Search for the cell housing the specified text and yield its (X, Y) center coordinate. 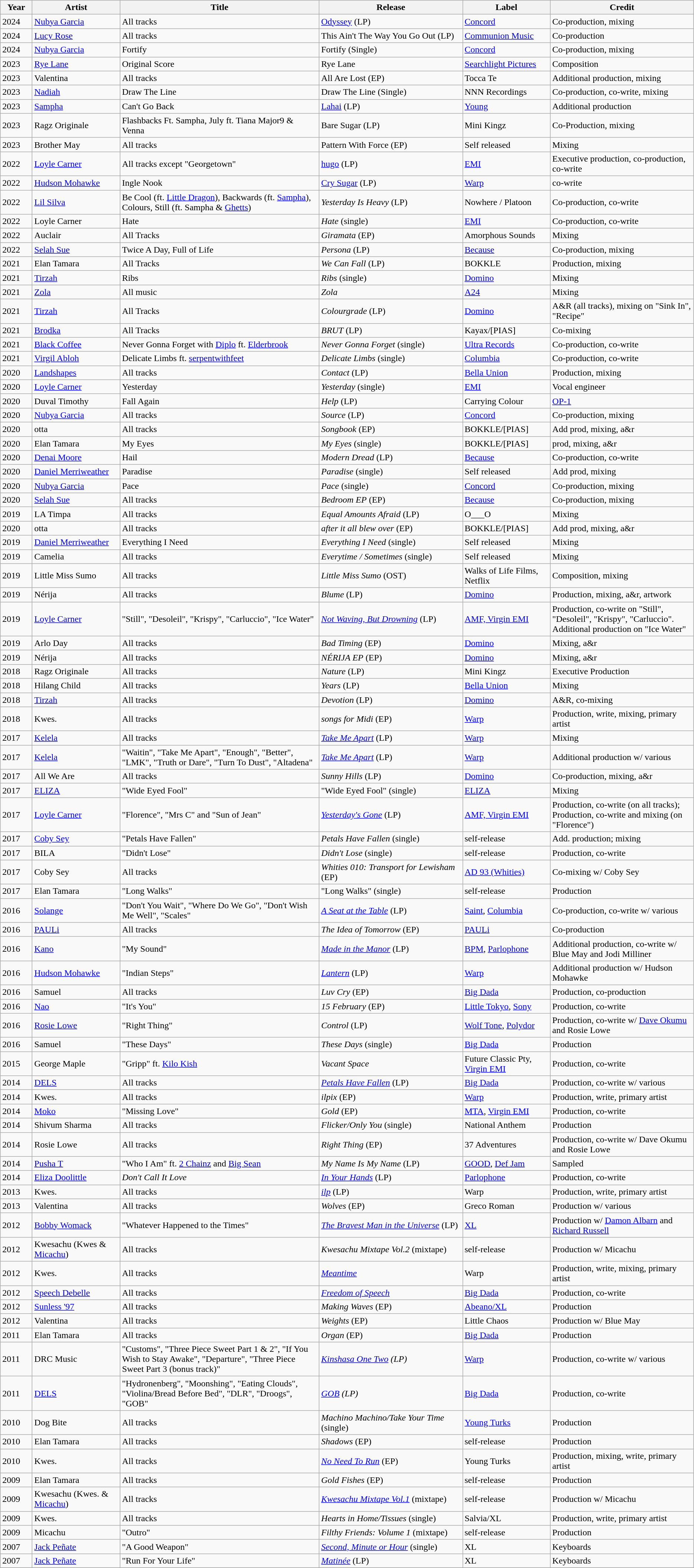
Little Miss Sumo (76, 576)
Source (LP) (391, 415)
Solange (76, 910)
Co-mixing (622, 330)
Add prod, mixing (622, 472)
Never Gonna Forget (single) (391, 344)
"Long Walks" (220, 891)
Pattern With Force (EP) (391, 145)
co-write (622, 183)
Contact (LP) (391, 373)
"Indian Steps" (220, 973)
Nature (LP) (391, 671)
Kwesachu (Kwes. & Micachu) (76, 1499)
Speech Debelle (76, 1292)
All We Are (76, 776)
Petals Have Fallen (LP) (391, 1083)
Lantern (LP) (391, 973)
Additional production (622, 106)
Co-Production, mixing (622, 126)
Title (220, 7)
Organ (EP) (391, 1335)
Wolves (EP) (391, 1206)
Production w/ Damon Albarn and Richard Russell (622, 1225)
Additional production w/ Hudson Mohawke (622, 973)
"Who I Am" ft. 2 Chainz and Big Sean (220, 1163)
"Didn't Lose" (220, 853)
Sunless '97 (76, 1307)
All tracks except "Georgetown" (220, 163)
Production w/ Blue May (622, 1321)
Hilang Child (76, 685)
"It's You" (220, 1006)
Production, co-write on "Still", "Desoleil", "Krispy", "Carluccio". Additional production on "Ice Water" (622, 619)
Arlo Day (76, 643)
Can't Go Back (220, 106)
Yesterday's Gone (LP) (391, 815)
Giramata (EP) (391, 236)
Black Coffee (76, 344)
"Outro" (220, 1532)
hugo (LP) (391, 163)
Songbook (EP) (391, 429)
DRC Music (76, 1359)
Kinshasa One Two (LP) (391, 1359)
ilp (LP) (391, 1192)
No Need To Run (EP) (391, 1461)
Weights (EP) (391, 1321)
Meantime (391, 1273)
Not Waving, But Drowning (LP) (391, 619)
Lahai (LP) (391, 106)
Hearts in Home/Tissues (single) (391, 1518)
"Hydronenberg", "Moonshing", "Eating Clouds", "Violina/Bread Before Bed", "DLR", "Droogs", "GOB" (220, 1393)
Flicker/Only You (single) (391, 1125)
Hail (220, 458)
Lil Silva (76, 202)
OP-1 (622, 401)
Bare Sugar (LP) (391, 126)
BILA (76, 853)
Flashbacks Ft. Sampha, July ft. Tiana Major9 & Venna (220, 126)
Kwesachu (Kwes & Micachu) (76, 1249)
Executive production, co-production, co-write (622, 163)
"Wide Eyed Fool" (single) (391, 791)
"Missing Love" (220, 1111)
A Seat at the Table (LP) (391, 910)
Bobby Womack (76, 1225)
George Maple (76, 1064)
Executive Production (622, 671)
Composition, mixing (622, 576)
"Gripp" ft. Kilo Kish (220, 1064)
Second, Minute or Hour (single) (391, 1546)
Draw The Line (220, 92)
Additional production, mixing (622, 78)
Fall Again (220, 401)
GOB (LP) (391, 1393)
Amorphous Sounds (506, 236)
Auclair (76, 236)
Co-production, co-write w/ various (622, 910)
Be Cool (ft. Little Dragon), Backwards (ft. Sampha), Colours, Still (ft. Sampha & Ghetts) (220, 202)
Add. production; mixing (622, 839)
"Right Thing" (220, 1025)
These Days (single) (391, 1045)
"Wide Eyed Fool" (220, 791)
MTA, Virgin EMI (506, 1111)
Little Miss Sumo (OST) (391, 576)
Help (LP) (391, 401)
Equal Amounts Afraid (LP) (391, 514)
"Waitin", "Take Me Apart", "Enough", "Better", "LMK", "Truth or Dare", "Turn To Dust", "Altadena" (220, 757)
Nao (76, 1006)
Virgil Abloh (76, 358)
Co-mixing w/ Coby Sey (622, 872)
Year (16, 7)
Release (391, 7)
Yesterday (220, 387)
Co-production, co-write, mixing (622, 92)
My Name Is My Name (LP) (391, 1163)
ilpix (EP) (391, 1097)
"Whatever Happened to the Times" (220, 1225)
BRUT (LP) (391, 330)
Shadows (EP) (391, 1442)
"My Sound" (220, 949)
Production, mixing, write, primary artist (622, 1461)
Hate (220, 221)
Landshapes (76, 373)
Credit (622, 7)
Brodka (76, 330)
Walks of Life Films, Netflix (506, 576)
Pusha T (76, 1163)
Draw The Line (Single) (391, 92)
Years (LP) (391, 685)
Nadiah (76, 92)
"These Days" (220, 1045)
Denai Moore (76, 458)
All Are Lost (EP) (391, 78)
Whities 010: Transport for Lewisham (EP) (391, 872)
Co-production, mixing, a&r (622, 776)
Shivum Sharma (76, 1125)
Duval Timothy (76, 401)
Kano (76, 949)
LA Timpa (76, 514)
Everything I Need (220, 542)
Artist (76, 7)
Luv Cry (EP) (391, 992)
Ribs (single) (391, 278)
Vacant Space (391, 1064)
Delicate Limbs (single) (391, 358)
"Run For Your Life" (220, 1561)
Label (506, 7)
NNN Recordings (506, 92)
My Eyes (single) (391, 443)
Fortify (Single) (391, 50)
Production, mixing, a&r, artwork (622, 595)
Young (506, 106)
Kwesachu Mixtape Vol.2 (mixtape) (391, 1249)
Devotion (LP) (391, 699)
Bad Timing (EP) (391, 643)
Modern Dread (LP) (391, 458)
Made in the Manor (LP) (391, 949)
Pace (single) (391, 486)
"Long Walks" (single) (391, 891)
Matinée (LP) (391, 1561)
Carrying Colour (506, 401)
Paradise (220, 472)
Hate (single) (391, 221)
"A Good Weapon" (220, 1546)
"Customs", "Three Piece Sweet Part 1 & 2", "If You Wish to Stay Awake", "Departure", "Three Piece Sweet Part 3 (bonus track)" (220, 1359)
Kwesachu Mixtape Vol.1 (mixtape) (391, 1499)
"Still", "Desoleil", "Krispy", "Carluccio", "Ice Water" (220, 619)
Odyssey (LP) (391, 22)
Ingle Nook (220, 183)
Everytime / Sometimes (single) (391, 556)
37 Adventures (506, 1144)
Greco Roman (506, 1206)
All music (220, 292)
Eliza Doolittle (76, 1178)
Brother May (76, 145)
Everything I Need (single) (391, 542)
2015 (16, 1064)
Little Tokyo, Sony (506, 1006)
Pace (220, 486)
Wolf Tone, Polydor (506, 1025)
A&R, co-mixing (622, 699)
O___O (506, 514)
Bedroom EP (EP) (391, 500)
A&R (all tracks), mixing on "Sink In", "Recipe" (622, 311)
prod, mixing, a&r (622, 443)
Sampled (622, 1163)
Composition (622, 64)
Additional production w/ various (622, 757)
Cry Sugar (LP) (391, 183)
Never Gonna Forget with Diplo ft. Elderbrook (220, 344)
Parlophone (506, 1178)
The Idea of Tomorrow (EP) (391, 929)
Production w/ various (622, 1206)
Freedom of Speech (391, 1292)
Gold (EP) (391, 1111)
Yesterday Is Heavy (LP) (391, 202)
In Your Hands (LP) (391, 1178)
Camelia (76, 556)
Sampha (76, 106)
Ultra Records (506, 344)
Columbia (506, 358)
Don't Call It Love (220, 1178)
Vocal engineer (622, 387)
Ribs (220, 278)
Salvia/XL (506, 1518)
We Can Fall (LP) (391, 264)
Sunny Hills (LP) (391, 776)
Control (LP) (391, 1025)
Blume (LP) (391, 595)
Colourgrade (LP) (391, 311)
Nowhere / Platoon (506, 202)
Abeano/XL (506, 1307)
"Florence", "Mrs C" and "Sun of Jean" (220, 815)
Right Thing (EP) (391, 1144)
Little Chaos (506, 1321)
This Ain't The Way You Go Out (LP) (391, 36)
GOOD, Def Jam (506, 1163)
Dog Bite (76, 1423)
Communion Music (506, 36)
Fortify (220, 50)
Making Waves (EP) (391, 1307)
BPM, Parlophone (506, 949)
Future Classic Pty, Virgin EMI (506, 1064)
BOKKLE (506, 264)
Lucy Rose (76, 36)
Micachu (76, 1532)
Production, co-production (622, 992)
Kayax/[PIAS] (506, 330)
after it all blew over (EP) (391, 528)
Persona (LP) (391, 250)
NÉRIJA EP (EP) (391, 657)
Didn't Lose (single) (391, 853)
AD 93 (Whities) (506, 872)
Saint, Columbia (506, 910)
Twice A Day, Full of Life (220, 250)
Moko (76, 1111)
My Eyes (220, 443)
Gold Fishes (EP) (391, 1480)
Original Score (220, 64)
The Bravest Man in the Universe (LP) (391, 1225)
Yesterday (single) (391, 387)
Paradise (single) (391, 472)
15 February (EP) (391, 1006)
songs for Midi (EP) (391, 719)
A24 (506, 292)
Additional production, co-write w/ Blue May and Jodi Milliner (622, 949)
"Petals Have Fallen" (220, 839)
National Anthem (506, 1125)
Delicate Limbs ft. serpentwithfeet (220, 358)
Machino Machino/Take Your Time (single) (391, 1423)
Filthy Friends: Volume 1 (mixtape) (391, 1532)
Tocca Te (506, 78)
Production, co-write (on all tracks); Production, co-write and mixing (on "Florence") (622, 815)
Searchlight Pictures (506, 64)
Petals Have Fallen (single) (391, 839)
"Don't You Wait", "Where Do We Go", "Don't Wish Me Well", "Scales" (220, 910)
